Detect which cell encompasses the target text, then output its (x, y) center coordinate. 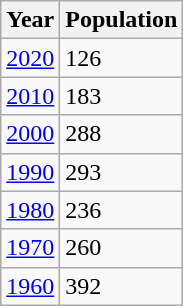
2000 (30, 134)
1980 (30, 210)
183 (122, 96)
236 (122, 210)
1960 (30, 286)
1970 (30, 248)
2020 (30, 58)
2010 (30, 96)
Year (30, 20)
392 (122, 286)
1990 (30, 172)
126 (122, 58)
293 (122, 172)
Population (122, 20)
288 (122, 134)
260 (122, 248)
